Detect which cell encompasses the target text, then output its [X, Y] center coordinate. 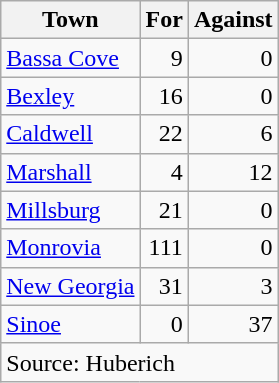
Marshall [70, 172]
3 [233, 286]
Against [233, 20]
Bassa Cove [70, 58]
9 [164, 58]
12 [233, 172]
Source: Huberich [140, 362]
Bexley [70, 96]
111 [164, 248]
Caldwell [70, 134]
Millsburg [70, 210]
37 [233, 324]
Monrovia [70, 248]
Town [70, 20]
21 [164, 210]
For [164, 20]
16 [164, 96]
Sinoe [70, 324]
31 [164, 286]
4 [164, 172]
22 [164, 134]
6 [233, 134]
New Georgia [70, 286]
